Return the [x, y] coordinate for the center point of the cell that contains the specified text.  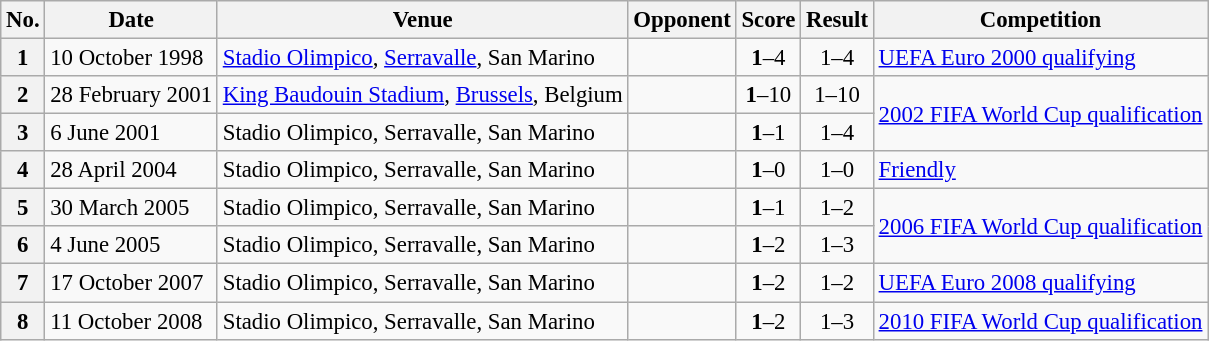
8 [23, 321]
30 March 2005 [132, 208]
UEFA Euro 2008 qualifying [1040, 283]
Competition [1040, 20]
Result [838, 20]
10 October 1998 [132, 58]
17 October 2007 [132, 283]
2010 FIFA World Cup qualification [1040, 321]
Date [132, 20]
6 [23, 245]
No. [23, 20]
2 [23, 95]
5 [23, 208]
King Baudouin Stadium, Brussels, Belgium [422, 95]
3 [23, 133]
28 February 2001 [132, 95]
6 June 2001 [132, 133]
Friendly [1040, 170]
2002 FIFA World Cup qualification [1040, 114]
UEFA Euro 2000 qualifying [1040, 58]
11 October 2008 [132, 321]
4 [23, 170]
Venue [422, 20]
4 June 2005 [132, 245]
7 [23, 283]
Score [768, 20]
2006 FIFA World Cup qualification [1040, 226]
1 [23, 58]
Opponent [682, 20]
28 April 2004 [132, 170]
